Return (X, Y) of the center of cell containing provided text 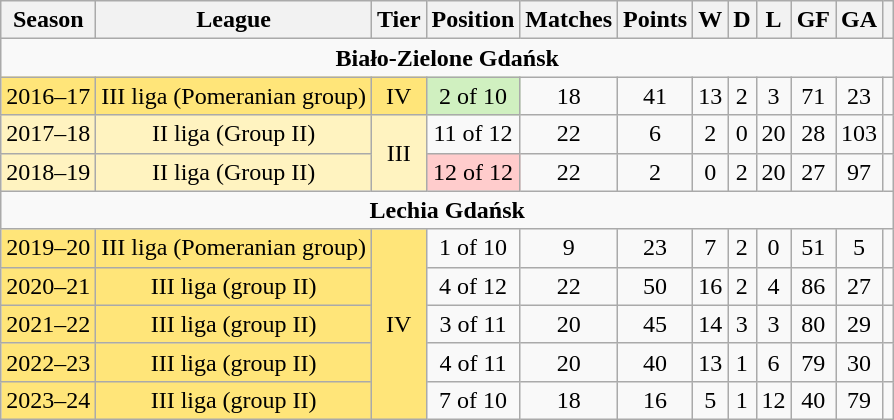
11 of 12 (473, 134)
2022–23 (48, 362)
9 (569, 248)
W (710, 20)
III (398, 153)
97 (860, 172)
Lechia Gdańsk (448, 210)
2020–21 (48, 286)
4 of 11 (473, 362)
12 of 12 (473, 172)
2018–19 (48, 172)
7 of 10 (473, 400)
Position (473, 20)
29 (860, 324)
4 of 12 (473, 286)
12 (774, 400)
Season (48, 20)
GA (860, 20)
41 (656, 96)
GF (813, 20)
2019–20 (48, 248)
D (742, 20)
League (234, 20)
80 (813, 324)
Tier (398, 20)
30 (860, 362)
L (774, 20)
2023–24 (48, 400)
71 (813, 96)
2021–22 (48, 324)
2017–18 (48, 134)
Matches (569, 20)
14 (710, 324)
4 (774, 286)
45 (656, 324)
1 of 10 (473, 248)
2 of 10 (473, 96)
Biało-Zielone Gdańsk (448, 58)
103 (860, 134)
51 (813, 248)
28 (813, 134)
86 (813, 286)
7 (710, 248)
3 of 11 (473, 324)
50 (656, 286)
Points (656, 20)
2016–17 (48, 96)
